For the text-containing cell, return its midpoint in [x, y] coordinate format. 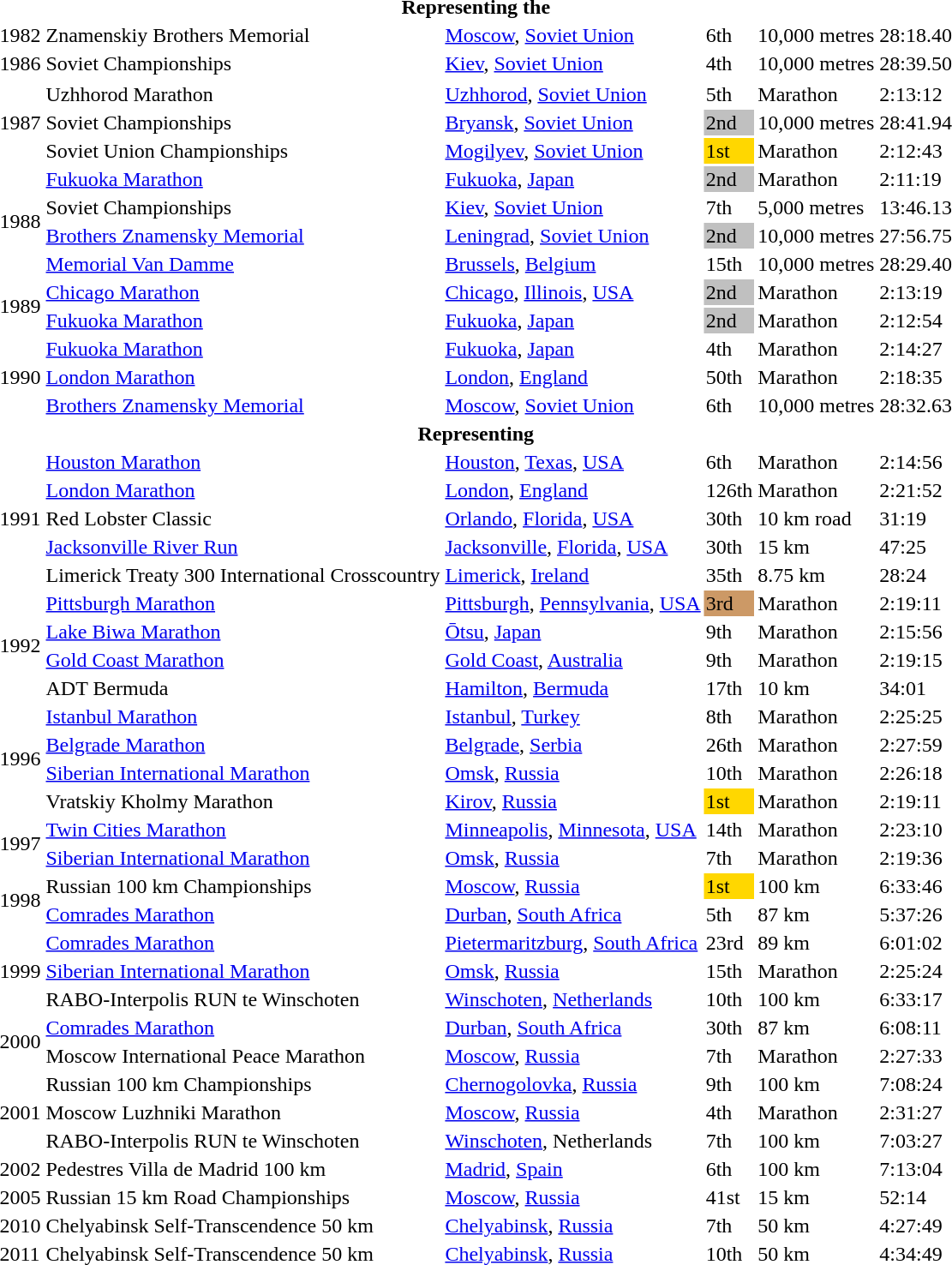
17th [729, 688]
Orlando, Florida, USA [572, 519]
Jacksonville River Run [243, 547]
Chelyabinsk Self-Transcendence 50 km [243, 1226]
Ōtsu, Japan [572, 632]
Gold Coast, Australia [572, 660]
Leningrad, Soviet Union [572, 236]
23rd [729, 943]
10 km [816, 688]
Limerick, Ireland [572, 575]
Istanbul, Turkey [572, 716]
Pittsburgh Marathon [243, 603]
8.75 km [816, 575]
89 km [816, 943]
Uzhhorod, Soviet Union [572, 94]
Znamenskiy Brothers Memorial [243, 35]
Chicago Marathon [243, 292]
Soviet Union Championships [243, 151]
Kirov, Russia [572, 801]
Limerick Treaty 300 International Crosscountry [243, 575]
3rd [729, 603]
Bryansk, Soviet Union [572, 123]
Uzhhorod Marathon [243, 94]
126th [729, 490]
Belgrade, Serbia [572, 745]
Jacksonville, Florida, USA [572, 547]
Chicago, Illinois, USA [572, 292]
Moscow Luzhniki Marathon [243, 1112]
Red Lobster Classic [243, 519]
10 km road [816, 519]
50th [729, 377]
Pedestres Villa de Madrid 100 km [243, 1169]
Pietermaritzburg, South Africa [572, 943]
Belgrade Marathon [243, 745]
Mogilyev, Soviet Union [572, 151]
26th [729, 745]
Brussels, Belgium [572, 264]
Hamilton, Bermuda [572, 688]
Madrid, Spain [572, 1169]
Lake Biwa Marathon [243, 632]
8th [729, 716]
Chelyabinsk, Russia [572, 1226]
Houston Marathon [243, 462]
Russian 15 km Road Championships [243, 1197]
5,000 metres [816, 207]
Memorial Van Damme [243, 264]
Minneapolis, Minnesota, USA [572, 830]
Istanbul Marathon [243, 716]
Chernogolovka, Russia [572, 1084]
41st [729, 1197]
35th [729, 575]
Houston, Texas, USA [572, 462]
Moscow International Peace Marathon [243, 1056]
14th [729, 830]
Vratskiy Kholmy Marathon [243, 801]
Gold Coast Marathon [243, 660]
Pittsburgh, Pennsylvania, USA [572, 603]
ADT Bermuda [243, 688]
Twin Cities Marathon [243, 830]
50 km [816, 1226]
